Locate the cell with the specified text and output its (X, Y) center coordinate. 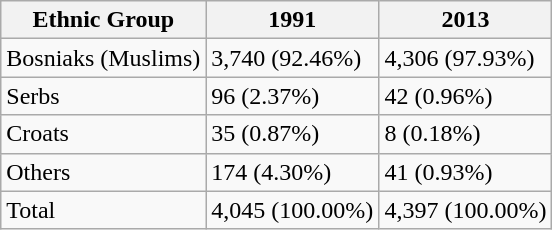
Ethnic Group (104, 20)
4,397 (100.00%) (466, 210)
8 (0.18%) (466, 134)
Bosniaks (Muslims) (104, 58)
4,045 (100.00%) (292, 210)
Others (104, 172)
174 (4.30%) (292, 172)
Serbs (104, 96)
2013 (466, 20)
35 (0.87%) (292, 134)
Croats (104, 134)
1991 (292, 20)
96 (2.37%) (292, 96)
4,306 (97.93%) (466, 58)
3,740 (92.46%) (292, 58)
Total (104, 210)
42 (0.96%) (466, 96)
41 (0.93%) (466, 172)
